Output the (x, y) coordinate of the center of the cell containing the given text.  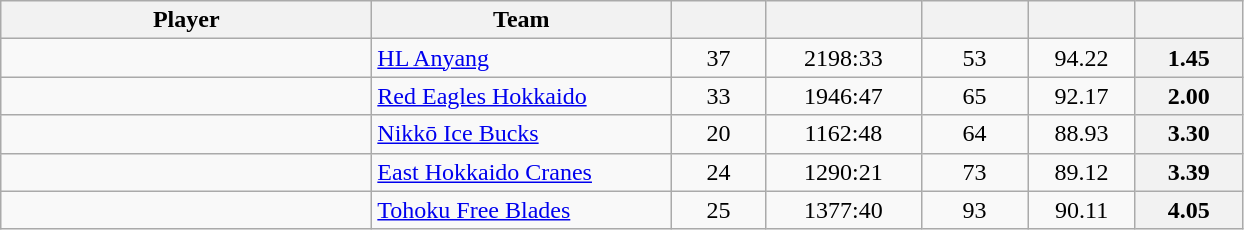
25 (718, 210)
33 (718, 96)
64 (974, 134)
89.12 (1082, 172)
93 (974, 210)
92.17 (1082, 96)
1290:21 (844, 172)
20 (718, 134)
1.45 (1188, 58)
73 (974, 172)
1162:48 (844, 134)
Nikkō Ice Bucks (522, 134)
Red Eagles Hokkaido (522, 96)
94.22 (1082, 58)
53 (974, 58)
90.11 (1082, 210)
Tohoku Free Blades (522, 210)
88.93 (1082, 134)
3.39 (1188, 172)
1946:47 (844, 96)
24 (718, 172)
HL Anyang (522, 58)
2.00 (1188, 96)
1377:40 (844, 210)
3.30 (1188, 134)
4.05 (1188, 210)
2198:33 (844, 58)
37 (718, 58)
Team (522, 20)
65 (974, 96)
Player (186, 20)
East Hokkaido Cranes (522, 172)
